For the text-containing cell, return its midpoint in [X, Y] coordinate format. 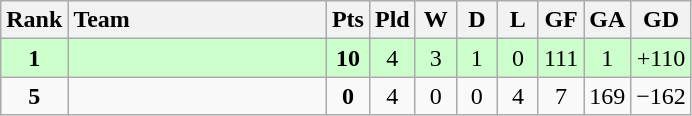
Rank [34, 20]
3 [436, 58]
W [436, 20]
7 [560, 96]
111 [560, 58]
Pld [392, 20]
Pts [348, 20]
GF [560, 20]
−162 [662, 96]
+110 [662, 58]
Team [198, 20]
GA [608, 20]
10 [348, 58]
5 [34, 96]
GD [662, 20]
D [476, 20]
L [518, 20]
169 [608, 96]
